Search for the cell housing the specified text and yield its [X, Y] center coordinate. 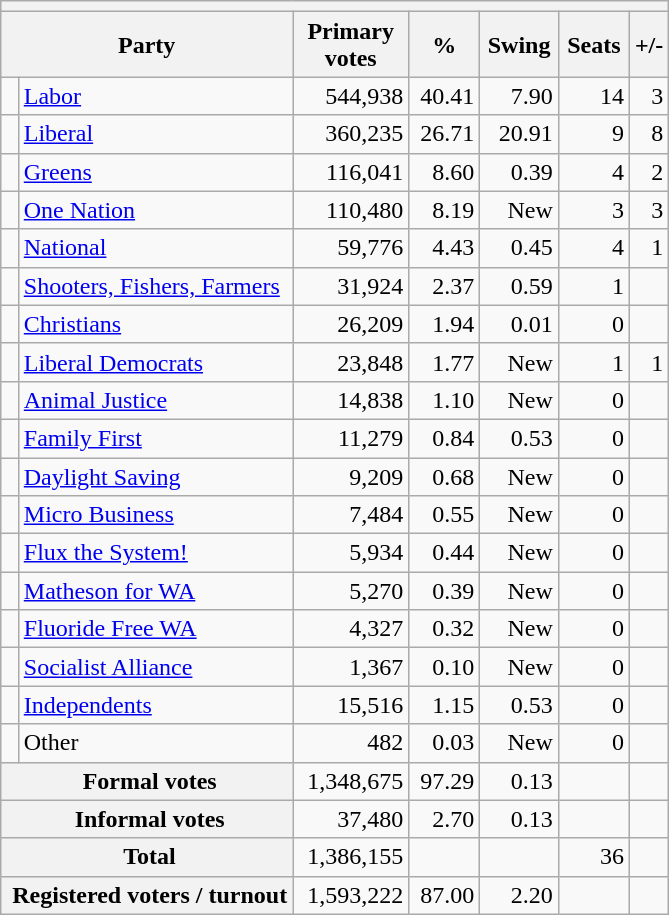
110,480 [351, 210]
5,934 [351, 553]
1,348,675 [351, 781]
1,386,155 [351, 857]
0.44 [444, 553]
Liberal [155, 134]
23,848 [351, 362]
Matheson for WA [155, 591]
4,327 [351, 629]
9 [594, 134]
2 [648, 172]
Family First [155, 438]
1.15 [444, 705]
National [155, 248]
Swing [520, 44]
Daylight Saving [155, 477]
8.19 [444, 210]
40.41 [444, 96]
1,367 [351, 667]
Socialist Alliance [155, 667]
15,516 [351, 705]
97.29 [444, 781]
+/- [648, 44]
Labor [155, 96]
26,209 [351, 324]
Shooters, Fishers, Farmers [155, 286]
Christians [155, 324]
1.94 [444, 324]
26.71 [444, 134]
Micro Business [155, 515]
One Nation [155, 210]
Party [147, 44]
11,279 [351, 438]
87.00 [444, 895]
Informal votes [147, 819]
Independents [155, 705]
0.55 [444, 515]
0.03 [444, 743]
116,041 [351, 172]
37,480 [351, 819]
Total [147, 857]
Registered voters / turnout [147, 895]
1.77 [444, 362]
4.43 [444, 248]
14,838 [351, 400]
0.84 [444, 438]
0.68 [444, 477]
Formal votes [147, 781]
8 [648, 134]
7.90 [520, 96]
Liberal Democrats [155, 362]
% [444, 44]
Animal Justice [155, 400]
0.10 [444, 667]
5,270 [351, 591]
59,776 [351, 248]
544,938 [351, 96]
2.70 [444, 819]
2.20 [520, 895]
0.45 [520, 248]
360,235 [351, 134]
14 [594, 96]
20.91 [520, 134]
Greens [155, 172]
0.32 [444, 629]
Primary votes [351, 44]
31,924 [351, 286]
0.59 [520, 286]
0.01 [520, 324]
Flux the System! [155, 553]
2.37 [444, 286]
Other [155, 743]
36 [594, 857]
7,484 [351, 515]
9,209 [351, 477]
482 [351, 743]
1,593,222 [351, 895]
Seats [594, 44]
1.10 [444, 400]
Fluoride Free WA [155, 629]
8.60 [444, 172]
